For the text-containing cell, return its midpoint in [X, Y] coordinate format. 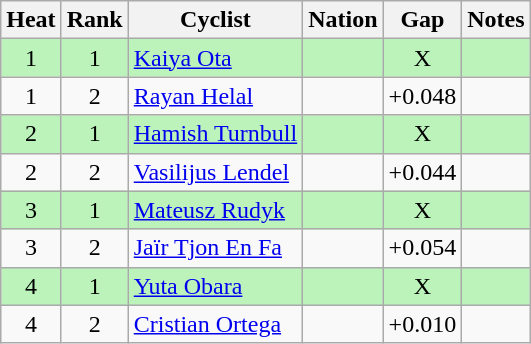
+0.044 [422, 172]
+0.054 [422, 248]
Vasilijus Lendel [215, 172]
Gap [422, 20]
Kaiya Ota [215, 58]
Nation [343, 20]
+0.048 [422, 96]
Rank [94, 20]
+0.010 [422, 324]
Cristian Ortega [215, 324]
Notes [496, 20]
Heat [31, 20]
Yuta Obara [215, 286]
Cyclist [215, 20]
Jaïr Tjon En Fa [215, 248]
Hamish Turnbull [215, 134]
Mateusz Rudyk [215, 210]
Rayan Helal [215, 96]
